Provide the [X, Y] coordinate of the cell's center where the given text is located.  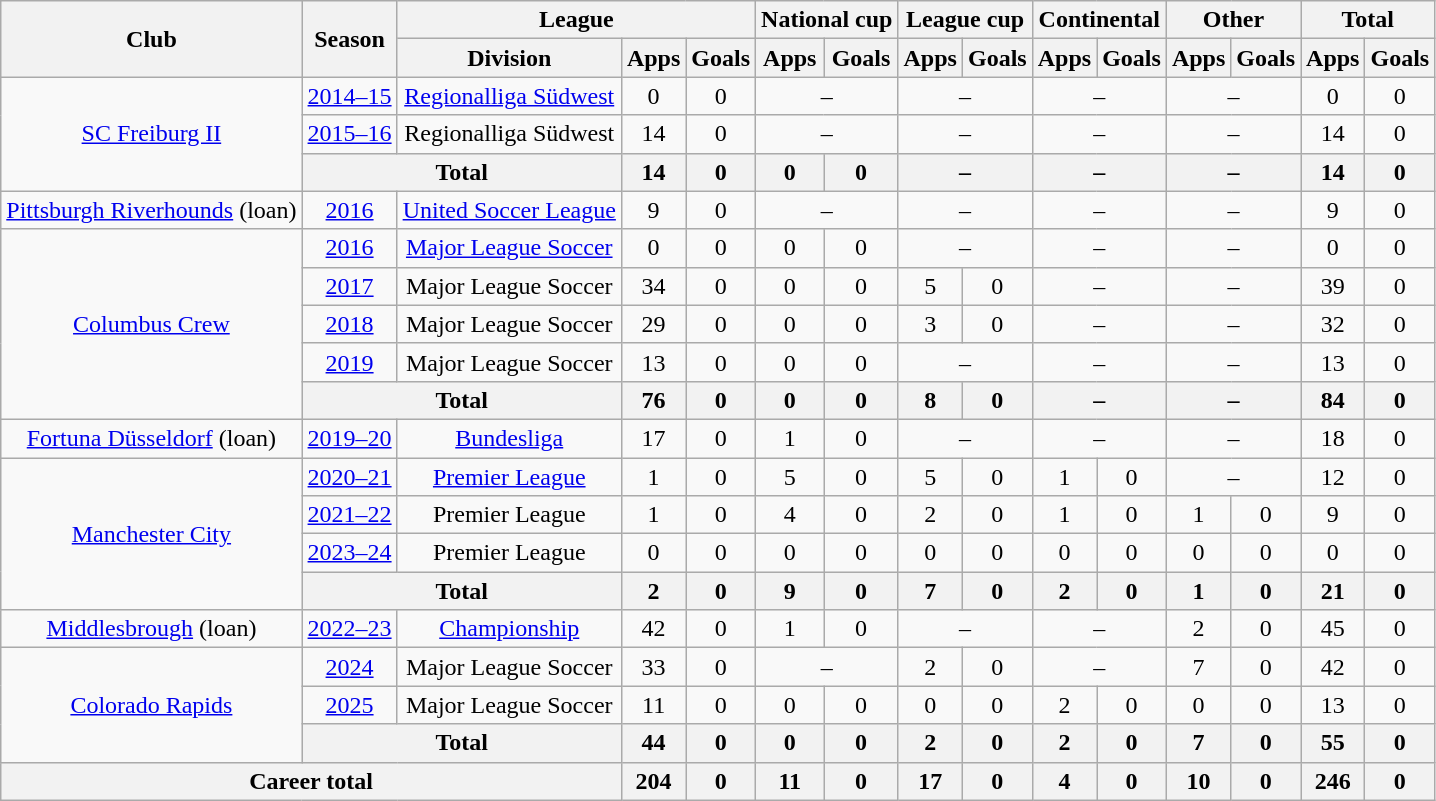
Bundesliga [509, 438]
Colorado Rapids [152, 705]
2025 [350, 705]
2014–15 [350, 96]
21 [1333, 591]
84 [1333, 400]
45 [1333, 629]
2017 [350, 286]
12 [1333, 477]
8 [930, 400]
Division [509, 58]
44 [653, 743]
United Soccer League [509, 210]
Other [1233, 20]
Club [152, 39]
204 [653, 781]
29 [653, 324]
Continental [1099, 20]
League [576, 20]
Manchester City [152, 534]
76 [653, 400]
2023–24 [350, 553]
2022–23 [350, 629]
32 [1333, 324]
Season [350, 39]
National cup [827, 20]
39 [1333, 286]
2018 [350, 324]
2024 [350, 667]
Columbus Crew [152, 324]
2015–16 [350, 134]
Pittsburgh Riverhounds (loan) [152, 210]
2019–20 [350, 438]
34 [653, 286]
3 [930, 324]
Fortuna Düsseldorf (loan) [152, 438]
League cup [965, 20]
246 [1333, 781]
33 [653, 667]
Career total [312, 781]
Middlesbrough (loan) [152, 629]
2021–22 [350, 515]
Championship [509, 629]
10 [1198, 781]
55 [1333, 743]
2020–21 [350, 477]
SC Freiburg II [152, 134]
2019 [350, 362]
18 [1333, 438]
